Provide the [X, Y] coordinate of the cell's center where the given text is located.  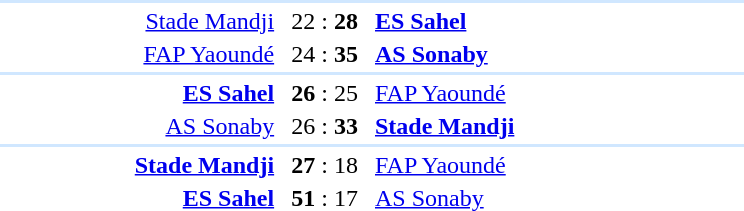
24 : 35 [325, 54]
27 : 18 [325, 165]
26 : 33 [325, 126]
26 : 25 [325, 93]
22 : 28 [325, 21]
